Output the [x, y] coordinate of the center of the cell containing the given text.  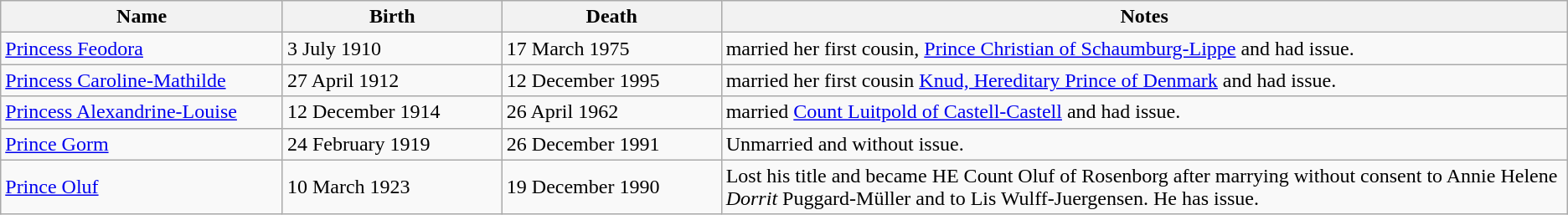
Notes [1144, 17]
Prince Gorm [142, 144]
24 February 1919 [392, 144]
Death [611, 17]
Birth [392, 17]
Prince Oluf [142, 187]
12 December 1995 [611, 80]
Name [142, 17]
Unmarried and without issue. [1144, 144]
26 April 1962 [611, 112]
Princess Caroline-Mathilde [142, 80]
Princess Alexandrine-Louise [142, 112]
17 March 1975 [611, 49]
12 December 1914 [392, 112]
married her first cousin, Prince Christian of Schaumburg-Lippe and had issue. [1144, 49]
3 July 1910 [392, 49]
26 December 1991 [611, 144]
married her first cousin Knud, Hereditary Prince of Denmark and had issue. [1144, 80]
19 December 1990 [611, 187]
Princess Feodora [142, 49]
married Count Luitpold of Castell-Castell and had issue. [1144, 112]
10 March 1923 [392, 187]
27 April 1912 [392, 80]
